Output the (x, y) coordinate of the center of the cell containing the given text.  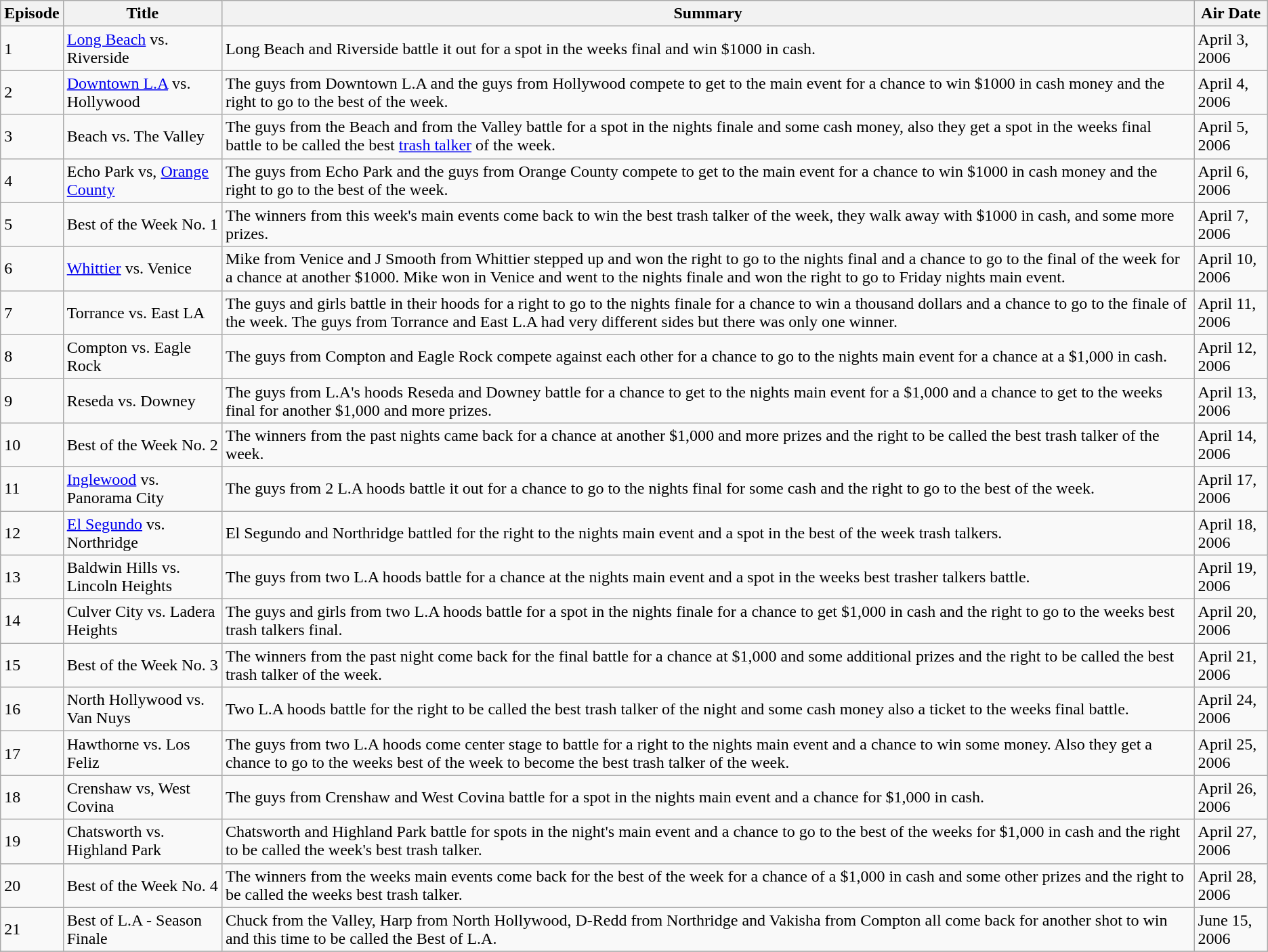
The guys from two L.A hoods battle for a chance at the nights main event and a spot in the weeks best trasher talkers battle. (708, 577)
April 27, 2006 (1231, 841)
The guys from 2 L.A hoods battle it out for a chance to go to the nights final for some cash and the right to go to the best of the week. (708, 489)
Best of the Week No. 3 (142, 665)
Best of L.A - Season Finale (142, 929)
April 18, 2006 (1231, 532)
Culver City vs. Ladera Heights (142, 622)
9 (32, 401)
Whittier vs. Venice (142, 268)
21 (32, 929)
Best of the Week No. 1 (142, 225)
10 (32, 444)
North Hollywood vs. Van Nuys (142, 710)
Summary (708, 14)
Long Beach and Riverside battle it out for a spot in the weeks final and win $1000 in cash. (708, 49)
April 6, 2006 (1231, 180)
April 20, 2006 (1231, 622)
Air Date (1231, 14)
14 (32, 622)
Inglewood vs. Panorama City (142, 489)
April 17, 2006 (1231, 489)
Reseda vs. Downey (142, 401)
6 (32, 268)
Title (142, 14)
April 13, 2006 (1231, 401)
April 24, 2006 (1231, 710)
12 (32, 532)
April 7, 2006 (1231, 225)
3 (32, 137)
1 (32, 49)
April 3, 2006 (1231, 49)
April 14, 2006 (1231, 444)
Episode (32, 14)
Beach vs. The Valley (142, 137)
Chatsworth vs. Highland Park (142, 841)
April 28, 2006 (1231, 886)
April 5, 2006 (1231, 137)
4 (32, 180)
Downtown L.A vs. Hollywood (142, 92)
16 (32, 710)
8 (32, 356)
2 (32, 92)
The winners from this week's main events come back to win the best trash talker of the week, they walk away with $1000 in cash, and some more prizes. (708, 225)
15 (32, 665)
Two L.A hoods battle for the right to be called the best trash talker of the night and some cash money also a ticket to the weeks final battle. (708, 710)
11 (32, 489)
April 11, 2006 (1231, 313)
7 (32, 313)
April 19, 2006 (1231, 577)
April 4, 2006 (1231, 92)
April 10, 2006 (1231, 268)
Compton vs. Eagle Rock (142, 356)
Long Beach vs. Riverside (142, 49)
Crenshaw vs, West Covina (142, 798)
13 (32, 577)
20 (32, 886)
April 21, 2006 (1231, 665)
April 12, 2006 (1231, 356)
The guys from Compton and Eagle Rock compete against each other for a chance to go to the nights main event for a chance at a $1,000 in cash. (708, 356)
El Segundo vs. Northridge (142, 532)
Best of the Week No. 4 (142, 886)
17 (32, 753)
Hawthorne vs. Los Feliz (142, 753)
April 26, 2006 (1231, 798)
June 15, 2006 (1231, 929)
The guys from Crenshaw and West Covina battle for a spot in the nights main event and a chance for $1,000 in cash. (708, 798)
April 25, 2006 (1231, 753)
19 (32, 841)
El Segundo and Northridge battled for the right to the nights main event and a spot in the best of the week trash talkers. (708, 532)
18 (32, 798)
Best of the Week No. 2 (142, 444)
Torrance vs. East LA (142, 313)
Echo Park vs, Orange County (142, 180)
5 (32, 225)
Baldwin Hills vs. Lincoln Heights (142, 577)
